For the text-containing cell, return its midpoint in (x, y) coordinate format. 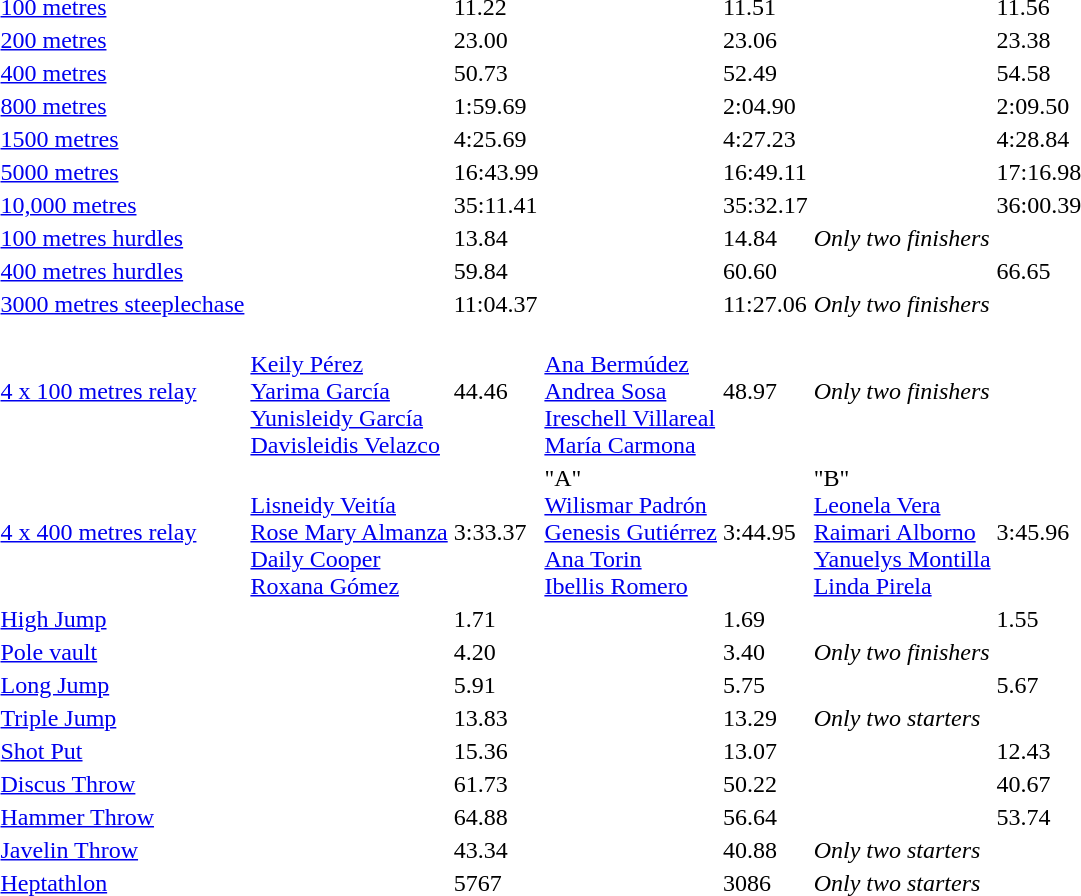
Ana BermúdezAndrea SosaIreschell VillarealMaría Carmona (631, 391)
13.07 (765, 751)
23.06 (765, 40)
43.34 (496, 850)
11:04.37 (496, 304)
23.00 (496, 40)
3:33.37 (496, 532)
15.36 (496, 751)
2:04.90 (765, 106)
1:59.69 (496, 106)
50.22 (765, 784)
35:11.41 (496, 205)
4:25.69 (496, 139)
3:44.95 (765, 532)
4:27.23 (765, 139)
50.73 (496, 73)
1.71 (496, 619)
48.97 (765, 391)
52.49 (765, 73)
16:43.99 (496, 172)
59.84 (496, 271)
61.73 (496, 784)
35:32.17 (765, 205)
64.88 (496, 817)
13.84 (496, 238)
4.20 (496, 652)
5.91 (496, 685)
3.40 (765, 652)
16:49.11 (765, 172)
11:27.06 (765, 304)
14.84 (765, 238)
Keily PérezYarima GarcíaYunisleidy GarcíaDavisleidis Velazco (349, 391)
60.60 (765, 271)
5.75 (765, 685)
44.46 (496, 391)
"B" Leonela VeraRaimari AlbornoYanuelys MontillaLinda Pirela (902, 532)
1.69 (765, 619)
13.83 (496, 718)
40.88 (765, 850)
Lisneidy VeitíaRose Mary AlmanzaDaily CooperRoxana Gómez (349, 532)
"A" Wilismar PadrónGenesis GutiérrezAna TorinIbellis Romero (631, 532)
13.29 (765, 718)
56.64 (765, 817)
